Return [x, y] of the center of cell containing provided text 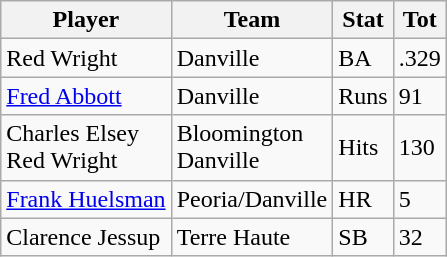
Terre Haute [252, 237]
5 [420, 199]
SB [363, 237]
Peoria/Danville [252, 199]
Player [86, 20]
HR [363, 199]
130 [420, 148]
BA [363, 58]
BloomingtonDanville [252, 148]
91 [420, 96]
Red Wright [86, 58]
Frank Huelsman [86, 199]
Runs [363, 96]
Tot [420, 20]
Clarence Jessup [86, 237]
Charles ElseyRed Wright [86, 148]
Team [252, 20]
32 [420, 237]
.329 [420, 58]
Stat [363, 20]
Fred Abbott [86, 96]
Hits [363, 148]
